From the cell containing the given text, extract its center point as (X, Y) coordinate. 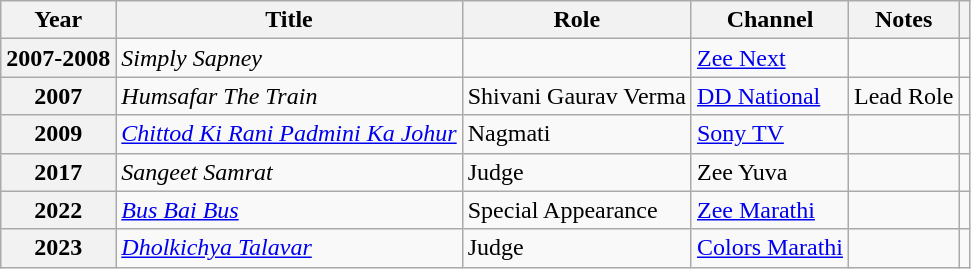
Channel (770, 20)
2007 (58, 96)
Nagmati (576, 134)
Role (576, 20)
2023 (58, 248)
Simply Sapney (289, 58)
Sony TV (770, 134)
Colors Marathi (770, 248)
Zee Marathi (770, 210)
Chittod Ki Rani Padmini Ka Johur (289, 134)
Year (58, 20)
2009 (58, 134)
Dholkichya Talavar (289, 248)
2007-2008 (58, 58)
Humsafar The Train (289, 96)
Notes (904, 20)
Special Appearance (576, 210)
Bus Bai Bus (289, 210)
Zee Yuva (770, 172)
2022 (58, 210)
2017 (58, 172)
Lead Role (904, 96)
Title (289, 20)
DD National (770, 96)
Zee Next (770, 58)
Shivani Gaurav Verma (576, 96)
Sangeet Samrat (289, 172)
